For the text-containing cell, return its midpoint in [X, Y] coordinate format. 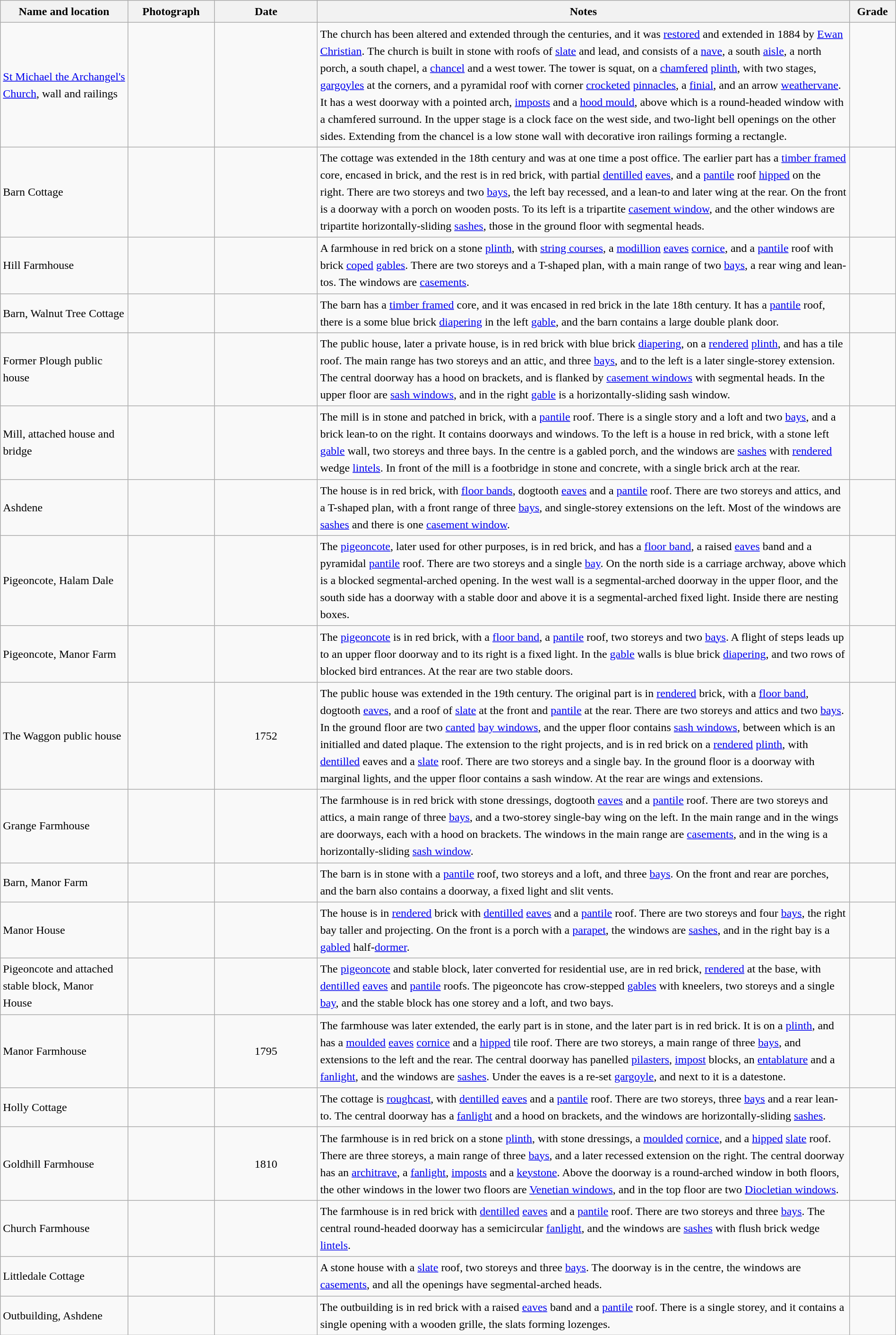
Littledale Cottage [64, 1276]
Church Farmhouse [64, 1229]
Mill, attached house and bridge [64, 442]
Pigeoncote, Manor Farm [64, 654]
Grade [872, 11]
Manor House [64, 930]
Barn Cottage [64, 192]
Barn, Walnut Tree Cottage [64, 313]
1810 [266, 1163]
1795 [266, 1051]
St Michael the Archangel's Church, wall and railings [64, 85]
The Waggon public house [64, 735]
Outbuilding, Ashdene [64, 1316]
Hill Farmhouse [64, 266]
Pigeoncote and attached stable block, Manor House [64, 987]
Barn, Manor Farm [64, 883]
Former Plough public house [64, 370]
1752 [266, 735]
Holly Cottage [64, 1108]
Notes [583, 11]
Pigeoncote, Halam Dale [64, 580]
Photograph [171, 11]
Manor Farmhouse [64, 1051]
Name and location [64, 11]
Goldhill Farmhouse [64, 1163]
Date [266, 11]
Ashdene [64, 508]
Grange Farmhouse [64, 826]
